Scan for the cell matching the given text and deliver its (X, Y) coordinate at center. 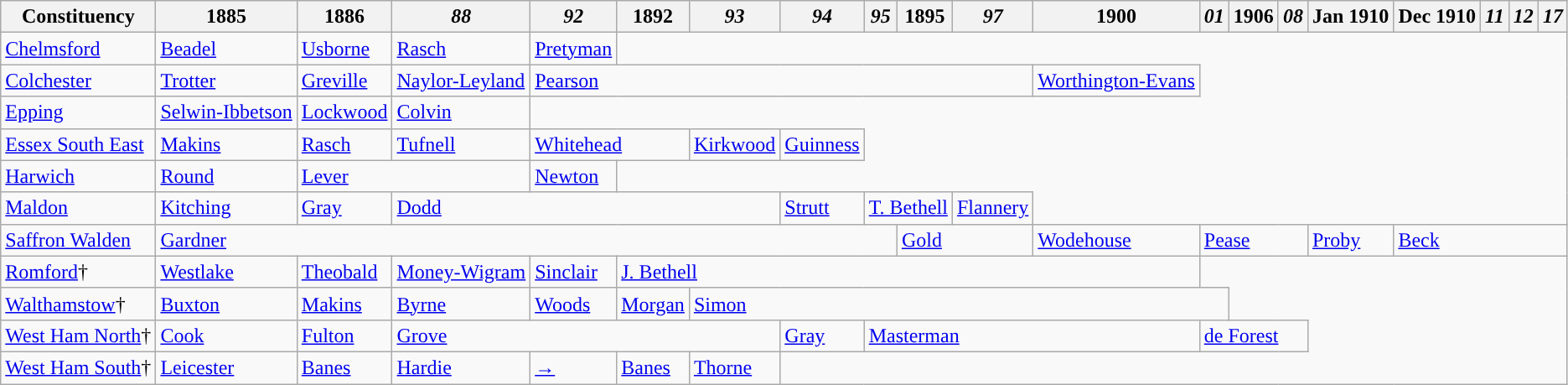
Guinness (822, 144)
1885 (226, 17)
Wodehouse (1116, 240)
1900 (1116, 17)
93 (734, 17)
Dodd (587, 208)
Beck (1481, 240)
11 (1495, 17)
Essex South East (79, 144)
Tufnell (461, 144)
Constituency (79, 17)
Colchester (79, 81)
Theobald (344, 272)
Chelmsford (79, 49)
Selwin-Ibbetson (226, 112)
Cook (226, 336)
Romford† (79, 272)
Round (226, 176)
Maldon (79, 208)
Westlake (226, 272)
Jan 1910 (1350, 17)
1906 (1254, 17)
Thorne (734, 367)
Worthington-Evans (1116, 81)
Strutt (822, 208)
Leicester (226, 367)
Hardie (461, 367)
Morgan (654, 304)
1895 (924, 17)
Colvin (461, 112)
Sinclair (573, 272)
West Ham North† (79, 336)
94 (822, 17)
Pease (1254, 240)
Naylor-Leyland (461, 81)
Byrne (461, 304)
Beadel (226, 49)
Masterman (1032, 336)
Flannery (992, 208)
17 (1552, 17)
Harwich (79, 176)
Simon (959, 304)
1892 (654, 17)
Proby (1350, 240)
Grove (587, 336)
Usborne (344, 49)
West Ham South† (79, 367)
Kirkwood (734, 144)
92 (573, 17)
Lockwood (344, 112)
Gardner (526, 240)
1886 (344, 17)
95 (880, 17)
T. Bethell (908, 208)
Saffron Walden (79, 240)
Lever (413, 176)
01 (1214, 17)
Money-Wigram (461, 272)
Greville (344, 81)
Pearson (782, 81)
Whitehead (610, 144)
Trotter (226, 81)
Gold (965, 240)
de Forest (1254, 336)
Pretyman (573, 49)
Kitching (226, 208)
12 (1524, 17)
J. Bethell (908, 272)
Newton (573, 176)
88 (461, 17)
Epping (79, 112)
→ (573, 367)
08 (1292, 17)
97 (992, 17)
Walthamstow† (79, 304)
Dec 1910 (1437, 17)
Buxton (226, 304)
Woods (573, 304)
Fulton (344, 336)
